Return the [x, y] coordinate for the center point of the cell that contains the specified text.  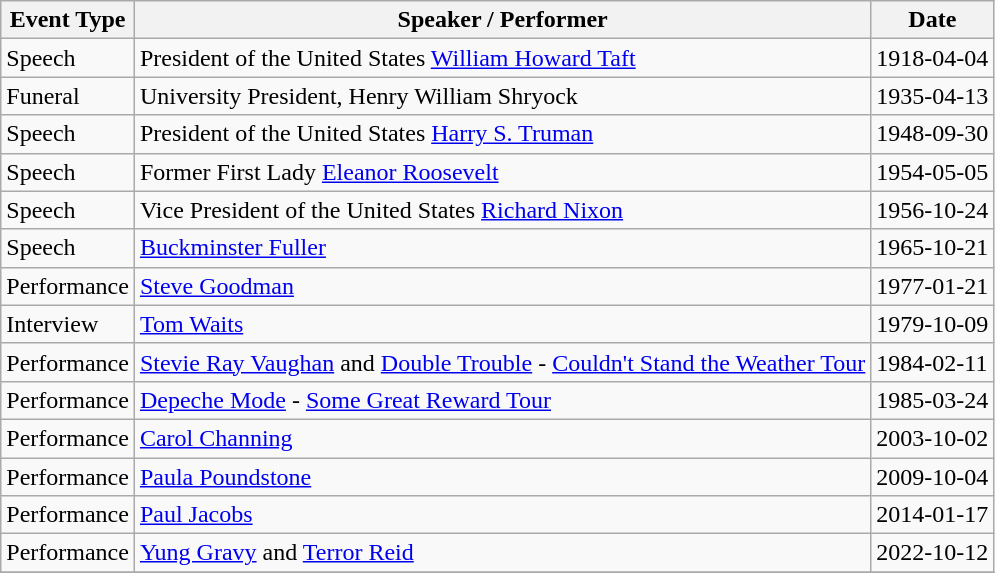
Stevie Ray Vaughan and Double Trouble - Couldn't Stand the Weather Tour [502, 362]
1985-03-24 [932, 400]
University President, Henry William Shryock [502, 96]
Speaker / Performer [502, 20]
Tom Waits [502, 324]
Date [932, 20]
1956-10-24 [932, 210]
Buckminster Fuller [502, 248]
2022-10-12 [932, 553]
Paul Jacobs [502, 515]
1984-02-11 [932, 362]
1977-01-21 [932, 286]
1979-10-09 [932, 324]
1918-04-04 [932, 58]
Former First Lady Eleanor Roosevelt [502, 172]
2009-10-04 [932, 477]
2014-01-17 [932, 515]
Event Type [68, 20]
Steve Goodman [502, 286]
Depeche Mode - Some Great Reward Tour [502, 400]
Carol Channing [502, 438]
Vice President of the United States Richard Nixon [502, 210]
1954-05-05 [932, 172]
1935-04-13 [932, 96]
1948-09-30 [932, 134]
Interview [68, 324]
Yung Gravy and Terror Reid [502, 553]
Paula Poundstone [502, 477]
2003-10-02 [932, 438]
President of the United States Harry S. Truman [502, 134]
Funeral [68, 96]
1965-10-21 [932, 248]
President of the United States William Howard Taft [502, 58]
